Detect which cell encompasses the target text, then output its [x, y] center coordinate. 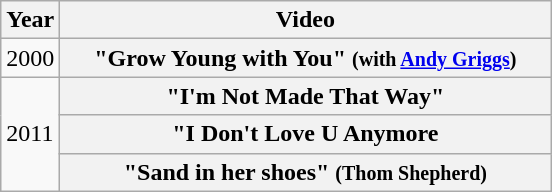
Year [30, 20]
"I'm Not Made That Way" [306, 96]
"Grow Young with You" (with Andy Griggs) [306, 58]
2000 [30, 58]
"Sand in her shoes" (Thom Shepherd) [306, 172]
2011 [30, 134]
Video [306, 20]
"I Don't Love U Anymore [306, 134]
